From the cell containing the given text, extract its center point as [x, y] coordinate. 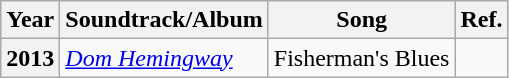
Year [30, 20]
Fisherman's Blues [362, 58]
2013 [30, 58]
Dom Hemingway [164, 58]
Ref. [482, 20]
Song [362, 20]
Soundtrack/Album [164, 20]
